Capture the cell that displays the provided text and extract its [x, y] central coordinate. 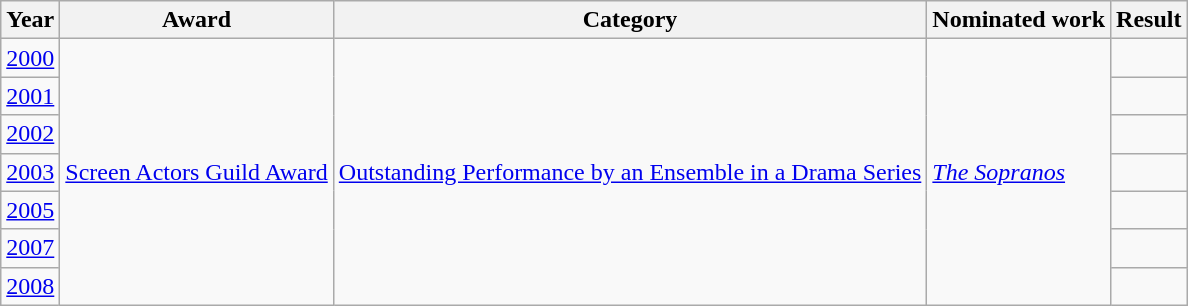
Outstanding Performance by an Ensemble in a Drama Series [630, 172]
2005 [30, 210]
Award [196, 20]
2001 [30, 96]
Nominated work [1019, 20]
The Sopranos [1019, 172]
2008 [30, 286]
2000 [30, 58]
Screen Actors Guild Award [196, 172]
Year [30, 20]
2003 [30, 172]
Category [630, 20]
2007 [30, 248]
2002 [30, 134]
Result [1149, 20]
